For the text-containing cell, return its midpoint in (x, y) coordinate format. 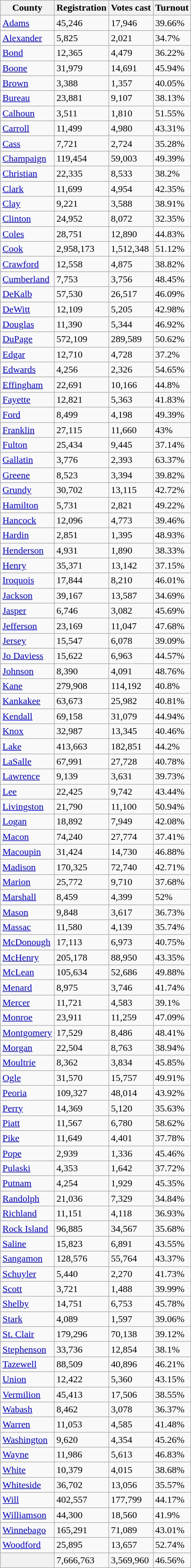
41.9% (172, 1515)
Calhoun (27, 113)
74,240 (81, 837)
58.62% (172, 1123)
37.15% (172, 565)
Clark (27, 189)
15,757 (131, 1078)
14,751 (81, 1304)
12,854 (131, 1349)
3,388 (81, 83)
3,511 (81, 113)
Livingston (27, 807)
21,790 (81, 807)
3,617 (131, 912)
35.28% (172, 143)
35.57% (172, 1485)
42.72% (172, 490)
39.66% (172, 23)
22,691 (81, 384)
2,821 (131, 505)
43.55% (172, 1244)
2,270 (131, 1274)
3,082 (131, 611)
39,167 (81, 596)
8,072 (131, 219)
Woodford (27, 1545)
49.91% (172, 1078)
13,345 (131, 731)
DeKalb (27, 294)
Knox (27, 731)
2,326 (131, 369)
71,089 (131, 1530)
67,991 (81, 761)
37.68% (172, 882)
39.12% (172, 1334)
15,823 (81, 1244)
12,890 (131, 234)
9,445 (131, 445)
7,329 (131, 1199)
54.65% (172, 369)
25,772 (81, 882)
14,691 (131, 68)
7,666,763 (81, 1560)
4,089 (81, 1319)
Scott (27, 1289)
28,751 (81, 234)
70,138 (131, 1334)
Greene (27, 475)
35.68% (172, 1229)
4,980 (131, 128)
402,557 (81, 1500)
44.57% (172, 656)
5,731 (81, 505)
39.46% (172, 520)
McDonough (27, 942)
Mason (27, 912)
40.75% (172, 942)
Ogle (27, 1078)
13,056 (131, 1485)
43.31% (172, 128)
45.94% (172, 68)
52,686 (131, 972)
46.83% (172, 1455)
179,296 (81, 1334)
165,291 (81, 1530)
DeWitt (27, 309)
17,529 (81, 1033)
2,958,173 (81, 249)
Gallatin (27, 460)
46.56% (172, 1560)
4,353 (81, 1168)
11,390 (81, 324)
1,512,348 (131, 249)
Macoupin (27, 852)
12,821 (81, 400)
11,986 (81, 1455)
5,440 (81, 1274)
31,570 (81, 1078)
32.35% (172, 219)
12,422 (81, 1379)
33,736 (81, 1349)
4,399 (131, 897)
Jo Daviess (27, 656)
38.13% (172, 98)
Sangamon (27, 1259)
5,344 (131, 324)
39.1% (172, 1003)
4,585 (131, 1425)
572,109 (81, 339)
Clinton (27, 219)
12,096 (81, 520)
25,895 (81, 1545)
8,763 (131, 1048)
Madison (27, 867)
1,336 (131, 1153)
Wayne (27, 1455)
18,892 (81, 822)
41.73% (172, 1274)
48.41% (172, 1033)
Massac (27, 927)
2,021 (131, 38)
40.8% (172, 686)
34.84% (172, 1199)
6,973 (131, 942)
Grundy (27, 490)
46.09% (172, 294)
Johnson (27, 671)
46.88% (172, 852)
12,109 (81, 309)
279,908 (81, 686)
37.2% (172, 354)
40.81% (172, 701)
39.73% (172, 776)
38.91% (172, 204)
38.82% (172, 264)
4,198 (131, 415)
8,523 (81, 475)
182,851 (131, 746)
5,360 (131, 1379)
12,710 (81, 354)
25,982 (131, 701)
4,583 (131, 1003)
6,078 (131, 641)
Bond (27, 53)
12,365 (81, 53)
Lawrence (27, 776)
128,576 (81, 1259)
9,710 (131, 882)
Montgomery (27, 1033)
2,851 (81, 535)
44,300 (81, 1515)
11,699 (81, 189)
Hancock (27, 520)
9,107 (131, 98)
49.22% (172, 505)
39.09% (172, 641)
17,844 (81, 580)
41.48% (172, 1425)
45.26% (172, 1440)
3,631 (131, 776)
52% (172, 897)
40.78% (172, 761)
1,929 (131, 1184)
26,517 (131, 294)
23,881 (81, 98)
25,434 (81, 445)
41.83% (172, 400)
3,776 (81, 460)
Fulton (27, 445)
55,764 (131, 1259)
109,327 (81, 1093)
38.94% (172, 1048)
Boone (27, 68)
4,254 (81, 1184)
63,673 (81, 701)
44.17% (172, 1500)
8,533 (131, 173)
48.76% (172, 671)
Shelby (27, 1304)
Union (27, 1379)
10,166 (131, 384)
52.74% (172, 1545)
27,115 (81, 430)
39.06% (172, 1319)
Ford (27, 415)
Fayette (27, 400)
5,825 (81, 38)
43.35% (172, 957)
Turnout (172, 8)
Perry (27, 1108)
1,597 (131, 1319)
36.22% (172, 53)
59,003 (131, 158)
1,810 (131, 113)
88,950 (131, 957)
Cass (27, 143)
45.35% (172, 1184)
31,424 (81, 852)
4,931 (81, 550)
114,192 (131, 686)
Kane (27, 686)
1,642 (131, 1168)
11,259 (131, 1018)
Mercer (27, 1003)
39.82% (172, 475)
Stephenson (27, 1349)
43.37% (172, 1259)
Moultrie (27, 1063)
Douglas (27, 324)
Votes cast (131, 8)
Logan (27, 822)
9,848 (81, 912)
Hardin (27, 535)
46.01% (172, 580)
3,394 (131, 475)
34.69% (172, 596)
County (27, 8)
35.63% (172, 1108)
17,506 (131, 1394)
Kankakee (27, 701)
22,504 (81, 1048)
Will (27, 1500)
Champaign (27, 158)
Henry (27, 565)
48.45% (172, 279)
3,834 (131, 1063)
3,588 (131, 204)
Marshall (27, 897)
119,454 (81, 158)
49.88% (172, 972)
45,413 (81, 1394)
6,891 (131, 1244)
11,721 (81, 1003)
8,459 (81, 897)
Stark (27, 1319)
7,721 (81, 143)
11,151 (81, 1214)
11,047 (131, 626)
205,178 (81, 957)
36.73% (172, 912)
289,589 (131, 339)
Jasper (27, 611)
Alexander (27, 38)
11,649 (81, 1138)
9,221 (81, 204)
31,079 (131, 716)
38.68% (172, 1470)
15,622 (81, 656)
Edgar (27, 354)
Williamson (27, 1515)
Whiteside (27, 1485)
40.46% (172, 731)
6,780 (131, 1123)
9,742 (131, 792)
41.74% (172, 988)
3,078 (131, 1410)
45,246 (81, 23)
45.69% (172, 611)
8,486 (131, 1033)
37.41% (172, 837)
8,362 (81, 1063)
17,946 (131, 23)
7,753 (81, 279)
34.7% (172, 38)
17,113 (81, 942)
8,462 (81, 1410)
36.93% (172, 1214)
8,210 (131, 580)
23,911 (81, 1018)
51.55% (172, 113)
34,567 (131, 1229)
4,118 (131, 1214)
McLean (27, 972)
11,499 (81, 128)
36,702 (81, 1485)
4,875 (131, 264)
Rock Island (27, 1229)
37.78% (172, 1138)
4,091 (131, 671)
Jackson (27, 596)
4,015 (131, 1470)
8,390 (81, 671)
44.83% (172, 234)
9,620 (81, 1440)
45.78% (172, 1304)
35.74% (172, 927)
8,499 (81, 415)
6,753 (131, 1304)
22,425 (81, 792)
24,952 (81, 219)
43.44% (172, 792)
23,169 (81, 626)
14,369 (81, 1108)
48,014 (131, 1093)
57,530 (81, 294)
105,634 (81, 972)
5,363 (131, 400)
1,357 (131, 83)
DuPage (27, 339)
Winnebago (27, 1530)
Pulaski (27, 1168)
11,567 (81, 1123)
Washington (27, 1440)
14,730 (131, 852)
45.46% (172, 1153)
Henderson (27, 550)
38.33% (172, 550)
4,728 (131, 354)
22,335 (81, 173)
11,580 (81, 927)
31,979 (81, 68)
37.14% (172, 445)
50.62% (172, 339)
43.01% (172, 1530)
50.94% (172, 807)
177,799 (131, 1500)
Schuyler (27, 1274)
Coles (27, 234)
44.94% (172, 716)
13,657 (131, 1545)
6,963 (131, 656)
35,371 (81, 565)
40,896 (131, 1364)
42.98% (172, 309)
Registration (81, 8)
47.68% (172, 626)
11,660 (131, 430)
3,569,960 (131, 1560)
LaSalle (27, 761)
Jefferson (27, 626)
15,547 (81, 641)
43.92% (172, 1093)
2,393 (131, 460)
38.55% (172, 1394)
Brown (27, 83)
Warren (27, 1425)
96,885 (81, 1229)
32,987 (81, 731)
5,205 (131, 309)
Iroquois (27, 580)
1,395 (131, 535)
Crawford (27, 264)
2,939 (81, 1153)
Adams (27, 23)
Marion (27, 882)
44.8% (172, 384)
Morgan (27, 1048)
Tazewell (27, 1364)
Carroll (27, 128)
38.1% (172, 1349)
4,256 (81, 369)
413,663 (81, 746)
Cumberland (27, 279)
46.21% (172, 1364)
3,721 (81, 1289)
13,587 (131, 596)
Jersey (27, 641)
42.35% (172, 189)
3,756 (131, 279)
27,774 (131, 837)
Cook (27, 249)
4,954 (131, 189)
McHenry (27, 957)
Piatt (27, 1123)
8,975 (81, 988)
Peoria (27, 1093)
38.2% (172, 173)
St. Clair (27, 1334)
13,142 (131, 565)
88,509 (81, 1364)
7,949 (131, 822)
4,139 (131, 927)
4,401 (131, 1138)
46.92% (172, 324)
51.12% (172, 249)
Edwards (27, 369)
10,379 (81, 1470)
Saline (27, 1244)
69,158 (81, 716)
Lake (27, 746)
Pope (27, 1153)
44.2% (172, 746)
48.93% (172, 535)
Franklin (27, 430)
47.09% (172, 1018)
5,613 (131, 1455)
Menard (27, 988)
6,746 (81, 611)
30,702 (81, 490)
Randolph (27, 1199)
45.85% (172, 1063)
9,139 (81, 776)
Macon (27, 837)
4,354 (131, 1440)
Hamilton (27, 505)
43% (172, 430)
72,740 (131, 867)
43.15% (172, 1379)
42.71% (172, 867)
Richland (27, 1214)
2,724 (131, 143)
11,100 (131, 807)
Clay (27, 204)
Monroe (27, 1018)
36.37% (172, 1410)
Bureau (27, 98)
4,479 (131, 53)
White (27, 1470)
Wabash (27, 1410)
42.08% (172, 822)
Kendall (27, 716)
40.05% (172, 83)
1,890 (131, 550)
Putnam (27, 1184)
12,558 (81, 264)
Effingham (27, 384)
11,053 (81, 1425)
Christian (27, 173)
39.99% (172, 1289)
21,036 (81, 1199)
5,120 (131, 1108)
18,560 (131, 1515)
1,488 (131, 1289)
63.37% (172, 460)
4,773 (131, 520)
13,115 (131, 490)
3,746 (131, 988)
37.72% (172, 1168)
170,325 (81, 867)
Lee (27, 792)
Pike (27, 1138)
Vermilion (27, 1394)
27,728 (131, 761)
